Locate the cell with the specified text and output its (X, Y) center coordinate. 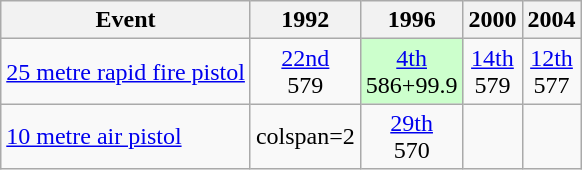
25 metre rapid fire pistol (126, 72)
10 metre air pistol (126, 136)
2004 (552, 20)
2000 (492, 20)
1992 (305, 20)
12th577 (552, 72)
29th570 (412, 136)
14th579 (492, 72)
Event (126, 20)
1996 (412, 20)
22nd579 (305, 72)
4th586+99.9 (412, 72)
colspan=2 (305, 136)
